Pinpoint the cell where the given text exists, returning its (x, y) midpoint coordinate. 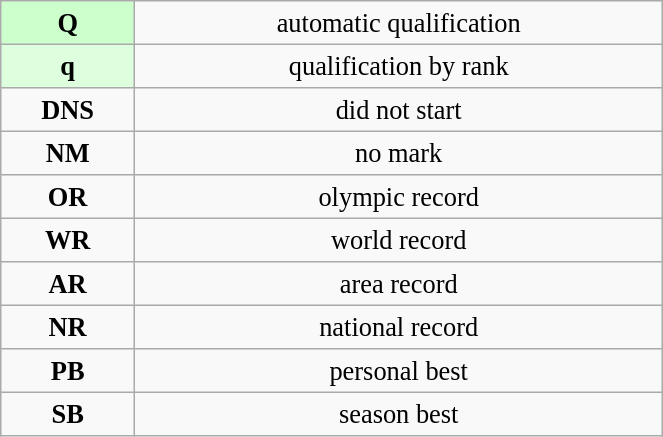
NR (68, 327)
OR (68, 197)
national record (399, 327)
personal best (399, 371)
Q (68, 22)
WR (68, 240)
world record (399, 240)
DNS (68, 109)
automatic qualification (399, 22)
area record (399, 284)
NM (68, 153)
season best (399, 414)
olympic record (399, 197)
AR (68, 284)
q (68, 66)
qualification by rank (399, 66)
no mark (399, 153)
SB (68, 414)
did not start (399, 109)
PB (68, 371)
